Detect which cell encompasses the target text, then output its (X, Y) center coordinate. 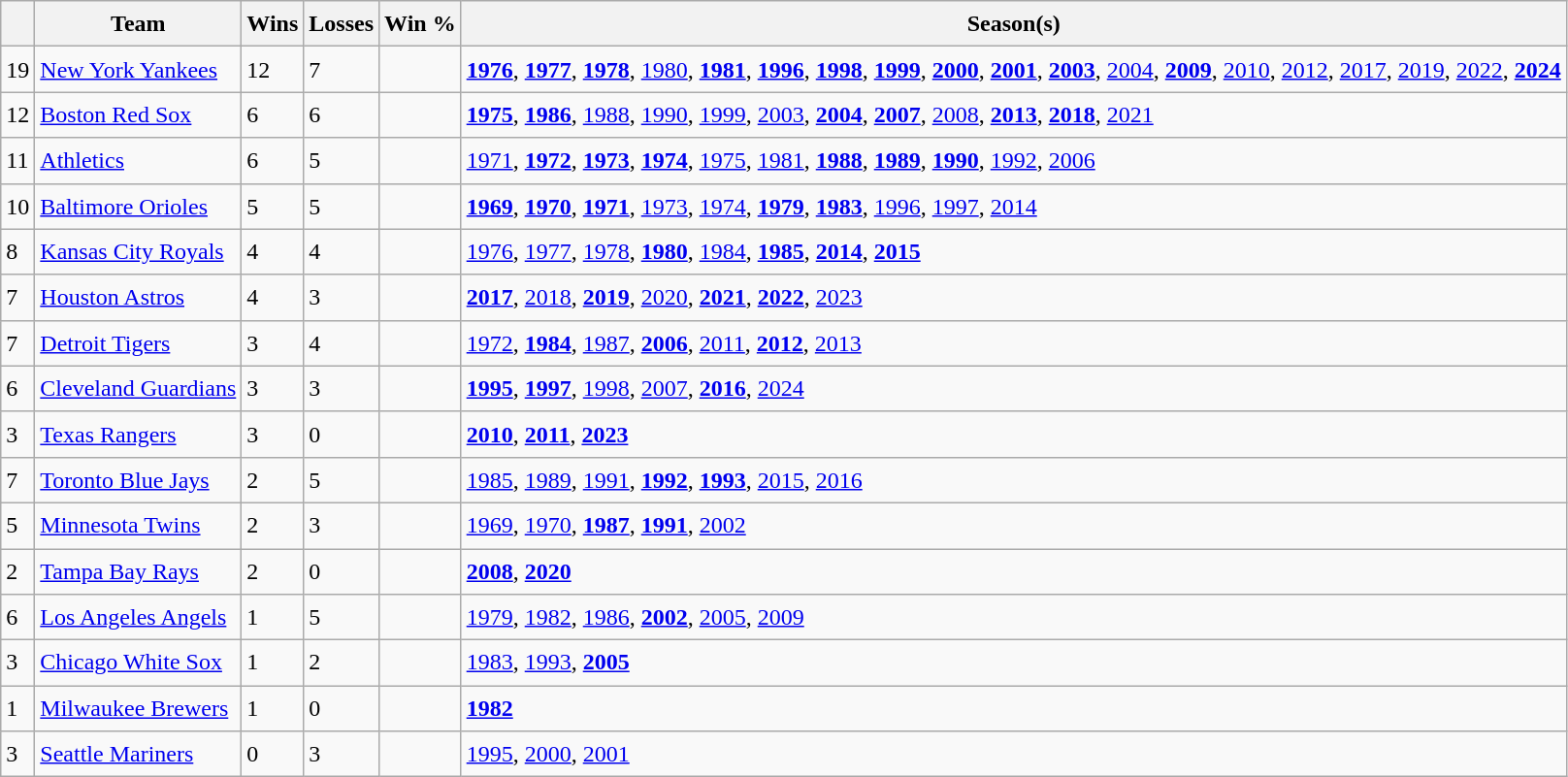
Houston Astros (138, 297)
Tampa Bay Rays (138, 572)
Season(s) (1013, 23)
1985, 1989, 1991, 1992, 1993, 2015, 2016 (1013, 479)
Toronto Blue Jays (138, 479)
10 (17, 206)
Texas Rangers (138, 435)
8 (17, 252)
1971, 1972, 1973, 1974, 1975, 1981, 1988, 1989, 1990, 1992, 2006 (1013, 161)
Team (138, 23)
1975, 1986, 1988, 1990, 1999, 2003, 2004, 2007, 2008, 2013, 2018, 2021 (1013, 114)
1979, 1982, 1986, 2002, 2005, 2009 (1013, 617)
11 (17, 161)
1995, 1997, 1998, 2007, 2016, 2024 (1013, 388)
2017, 2018, 2019, 2020, 2021, 2022, 2023 (1013, 297)
1969, 1970, 1987, 1991, 2002 (1013, 526)
Seattle Mariners (138, 755)
Boston Red Sox (138, 114)
1995, 2000, 2001 (1013, 755)
New York Yankees (138, 70)
Baltimore Orioles (138, 206)
Win % (421, 23)
Kansas City Royals (138, 252)
1972, 1984, 1987, 2006, 2011, 2012, 2013 (1013, 343)
Minnesota Twins (138, 526)
1969, 1970, 1971, 1973, 1974, 1979, 1983, 1996, 1997, 2014 (1013, 206)
Losses (342, 23)
Los Angeles Angels (138, 617)
Athletics (138, 161)
Milwaukee Brewers (138, 708)
2008, 2020 (1013, 572)
19 (17, 70)
1982 (1013, 708)
Wins (273, 23)
1983, 1993, 2005 (1013, 664)
Detroit Tigers (138, 343)
Cleveland Guardians (138, 388)
2010, 2011, 2023 (1013, 435)
1976, 1977, 1978, 1980, 1984, 1985, 2014, 2015 (1013, 252)
Chicago White Sox (138, 664)
1976, 1977, 1978, 1980, 1981, 1996, 1998, 1999, 2000, 2001, 2003, 2004, 2009, 2010, 2012, 2017, 2019, 2022, 2024 (1013, 70)
